Detect which cell encompasses the target text, then output its [X, Y] center coordinate. 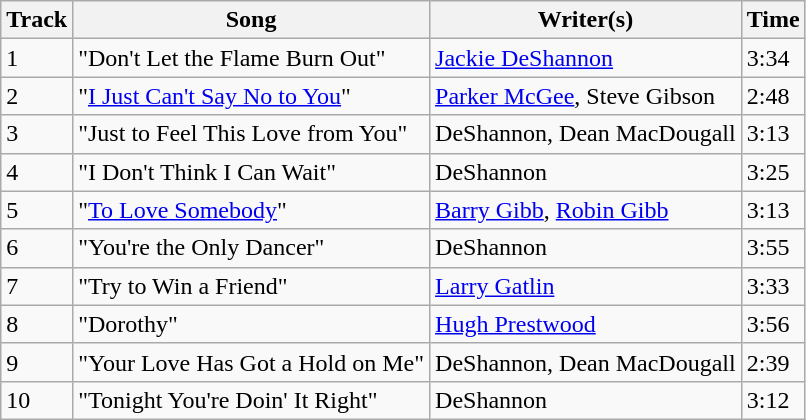
"Dorothy" [252, 324]
10 [37, 400]
2:48 [773, 96]
"Just to Feel This Love from You" [252, 134]
"I Just Can't Say No to You" [252, 96]
"To Love Somebody" [252, 210]
Barry Gibb, Robin Gibb [586, 210]
2 [37, 96]
Jackie DeShannon [586, 58]
7 [37, 286]
5 [37, 210]
4 [37, 172]
3:25 [773, 172]
1 [37, 58]
"You're the Only Dancer" [252, 248]
8 [37, 324]
"Your Love Has Got a Hold on Me" [252, 362]
"Try to Win a Friend" [252, 286]
Writer(s) [586, 20]
Larry Gatlin [586, 286]
3:34 [773, 58]
"I Don't Think I Can Wait" [252, 172]
3:33 [773, 286]
9 [37, 362]
Song [252, 20]
3 [37, 134]
Parker McGee, Steve Gibson [586, 96]
2:39 [773, 362]
6 [37, 248]
3:12 [773, 400]
Hugh Prestwood [586, 324]
Track [37, 20]
3:56 [773, 324]
"Tonight You're Doin' It Right" [252, 400]
Time [773, 20]
"Don't Let the Flame Burn Out" [252, 58]
3:55 [773, 248]
